Capture the cell that displays the provided text and extract its (X, Y) central coordinate. 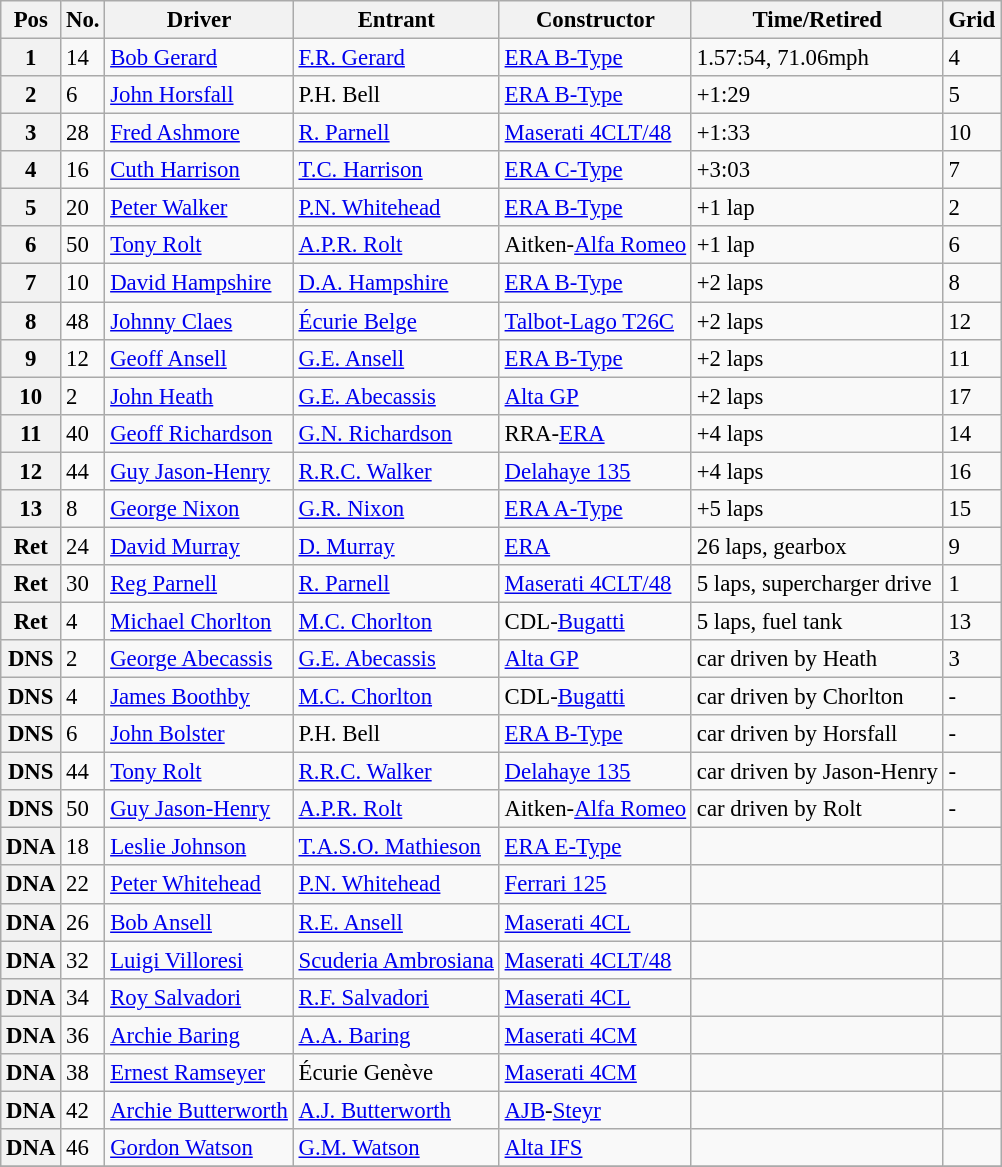
George Nixon (199, 509)
Geoff Ansell (199, 358)
Fred Ashmore (199, 133)
R.E. Ansell (396, 922)
Roy Salvadori (199, 997)
24 (83, 546)
John Heath (199, 396)
David Hampshire (199, 283)
D. Murray (396, 546)
G.R. Nixon (396, 509)
Ernest Ramseyer (199, 1073)
G.E. Ansell (396, 358)
T.A.S.O. Mathieson (396, 847)
+1:33 (817, 133)
ERA A-Type (595, 509)
Time/Retired (817, 20)
18 (83, 847)
Geoff Richardson (199, 433)
38 (83, 1073)
D.A. Hampshire (396, 283)
42 (83, 1110)
Constructor (595, 20)
+1:29 (817, 95)
Bob Gerard (199, 58)
G.M. Watson (396, 1148)
A.J. Butterworth (396, 1110)
Leslie Johnson (199, 847)
40 (83, 433)
15 (972, 509)
20 (83, 208)
Pos (31, 20)
ERA C-Type (595, 170)
5 laps, fuel tank (817, 621)
RRA-ERA (595, 433)
46 (83, 1148)
Écurie Genève (396, 1073)
+3:03 (817, 170)
34 (83, 997)
28 (83, 133)
22 (83, 885)
Driver (199, 20)
Scuderia Ambrosiana (396, 960)
Archie Baring (199, 1035)
26 (83, 922)
Talbot-Lago T26C (595, 321)
30 (83, 584)
Entrant (396, 20)
Ferrari 125 (595, 885)
AJB-Steyr (595, 1110)
Michael Chorlton (199, 621)
ERA (595, 546)
R.F. Salvadori (396, 997)
Cuth Harrison (199, 170)
26 laps, gearbox (817, 546)
David Murray (199, 546)
G.N. Richardson (396, 433)
1.57:54, 71.06mph (817, 58)
James Boothby (199, 697)
5 laps, supercharger drive (817, 584)
John Bolster (199, 734)
36 (83, 1035)
Gordon Watson (199, 1148)
Peter Whitehead (199, 885)
ERA E-Type (595, 847)
Peter Walker (199, 208)
No. (83, 20)
Écurie Belge (396, 321)
Grid (972, 20)
car driven by Chorlton (817, 697)
A.A. Baring (396, 1035)
car driven by Rolt (817, 809)
32 (83, 960)
+5 laps (817, 509)
48 (83, 321)
Reg Parnell (199, 584)
George Abecassis (199, 659)
Johnny Claes (199, 321)
F.R. Gerard (396, 58)
Luigi Villoresi (199, 960)
car driven by Heath (817, 659)
T.C. Harrison (396, 170)
John Horsfall (199, 95)
17 (972, 396)
Archie Butterworth (199, 1110)
car driven by Jason-Henry (817, 772)
Alta IFS (595, 1148)
car driven by Horsfall (817, 734)
Bob Ansell (199, 922)
